Capture the cell that displays the provided text and extract its [x, y] central coordinate. 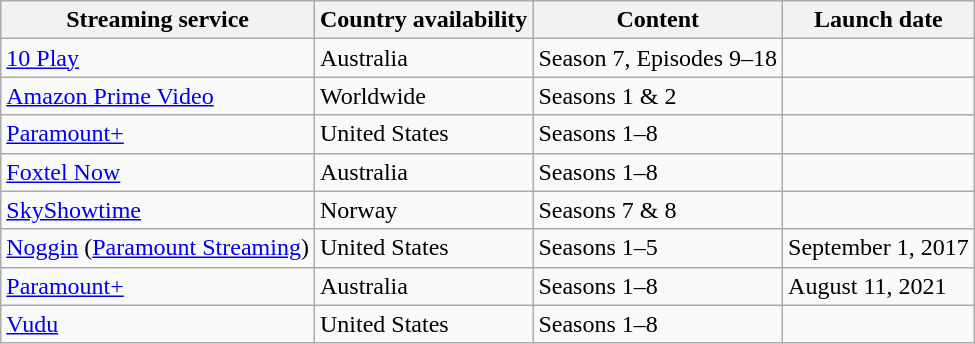
Amazon Prime Video [158, 96]
September 1, 2017 [879, 248]
Season 7, Episodes 9–18 [658, 58]
Norway [423, 210]
Content [658, 20]
Worldwide [423, 96]
Seasons 1–5 [658, 248]
Vudu [158, 324]
Seasons 1 & 2 [658, 96]
Foxtel Now [158, 172]
Launch date [879, 20]
Seasons 7 & 8 [658, 210]
Noggin (Paramount Streaming) [158, 248]
SkyShowtime [158, 210]
August 11, 2021 [879, 286]
10 Play [158, 58]
Country availability [423, 20]
Streaming service [158, 20]
